Return the [x, y] coordinate for the center point of the cell that contains the specified text.  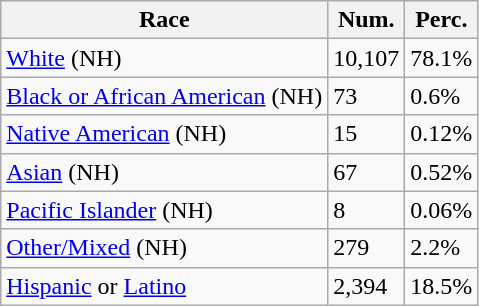
White (NH) [164, 58]
Perc. [442, 20]
0.6% [442, 96]
10,107 [366, 58]
73 [366, 96]
8 [366, 210]
Other/Mixed (NH) [164, 248]
0.12% [442, 134]
67 [366, 172]
279 [366, 248]
Black or African American (NH) [164, 96]
15 [366, 134]
18.5% [442, 286]
Pacific Islander (NH) [164, 210]
Native American (NH) [164, 134]
0.52% [442, 172]
Num. [366, 20]
Hispanic or Latino [164, 286]
0.06% [442, 210]
78.1% [442, 58]
2.2% [442, 248]
2,394 [366, 286]
Race [164, 20]
Asian (NH) [164, 172]
